Extract the (X, Y) coordinate from the center of the cell holding the provided text.  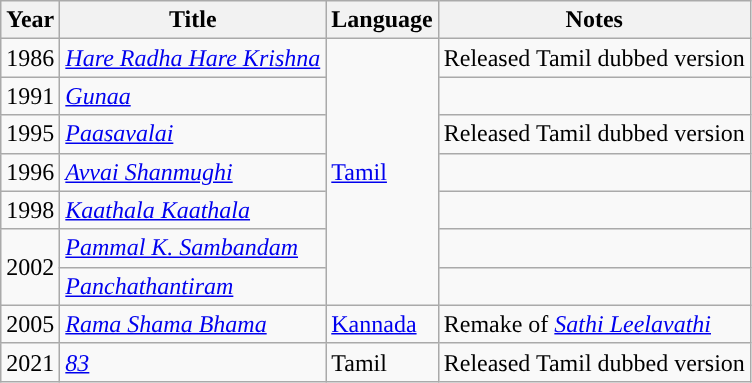
Language (382, 20)
Avvai Shanmughi (193, 172)
Gunaa (193, 96)
Title (193, 20)
Remake of Sathi Leelavathi (594, 324)
Kannada (382, 324)
83 (193, 362)
1995 (30, 134)
1991 (30, 96)
1996 (30, 172)
Panchathantiram (193, 286)
Rama Shama Bhama (193, 324)
Year (30, 20)
2021 (30, 362)
1998 (30, 210)
Paasavalai (193, 134)
1986 (30, 58)
Kaathala Kaathala (193, 210)
Pammal K. Sambandam (193, 248)
2002 (30, 267)
Notes (594, 20)
Hare Radha Hare Krishna (193, 58)
2005 (30, 324)
